From the cell containing the given text, extract its center point as [X, Y] coordinate. 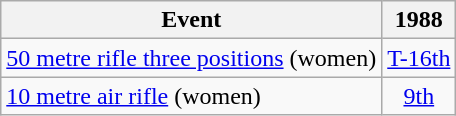
T-16th [419, 58]
10 metre air rifle (women) [192, 96]
Event [192, 20]
9th [419, 96]
50 metre rifle three positions (women) [192, 58]
1988 [419, 20]
